Find where the given text appears and provide that cell's center as [x, y] coordinate. 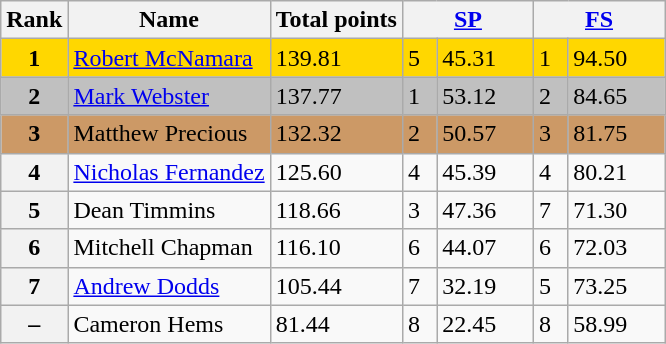
47.36 [486, 210]
Robert McNamara [169, 58]
45.39 [486, 172]
81.75 [616, 134]
Rank [34, 20]
Matthew Precious [169, 134]
Name [169, 20]
Mitchell Chapman [169, 248]
72.03 [616, 248]
58.99 [616, 324]
125.60 [336, 172]
Nicholas Fernandez [169, 172]
73.25 [616, 286]
139.81 [336, 58]
SP [468, 20]
137.77 [336, 96]
Cameron Hems [169, 324]
94.50 [616, 58]
FS [598, 20]
22.45 [486, 324]
71.30 [616, 210]
116.10 [336, 248]
80.21 [616, 172]
118.66 [336, 210]
– [34, 324]
84.65 [616, 96]
132.32 [336, 134]
53.12 [486, 96]
Total points [336, 20]
105.44 [336, 286]
Dean Timmins [169, 210]
50.57 [486, 134]
44.07 [486, 248]
Andrew Dodds [169, 286]
32.19 [486, 286]
Mark Webster [169, 96]
81.44 [336, 324]
45.31 [486, 58]
